Locate the cell with the specified text and output its (X, Y) center coordinate. 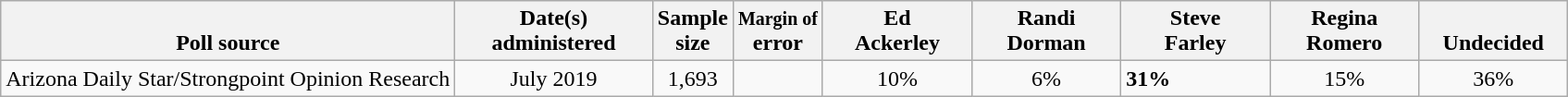
Arizona Daily Star/Strongpoint Opinion Research (228, 79)
Poll source (228, 31)
15% (1345, 79)
36% (1493, 79)
Undecided (1493, 31)
1,693 (692, 79)
SteveFarley (1195, 31)
EdAckerley (897, 31)
31% (1195, 79)
10% (897, 79)
6% (1047, 79)
RandiDorman (1047, 31)
Date(s)administered (554, 31)
ReginaRomero (1345, 31)
Margin oferror (777, 31)
Samplesize (692, 31)
July 2019 (554, 79)
